Detect which cell encompasses the target text, then output its [X, Y] center coordinate. 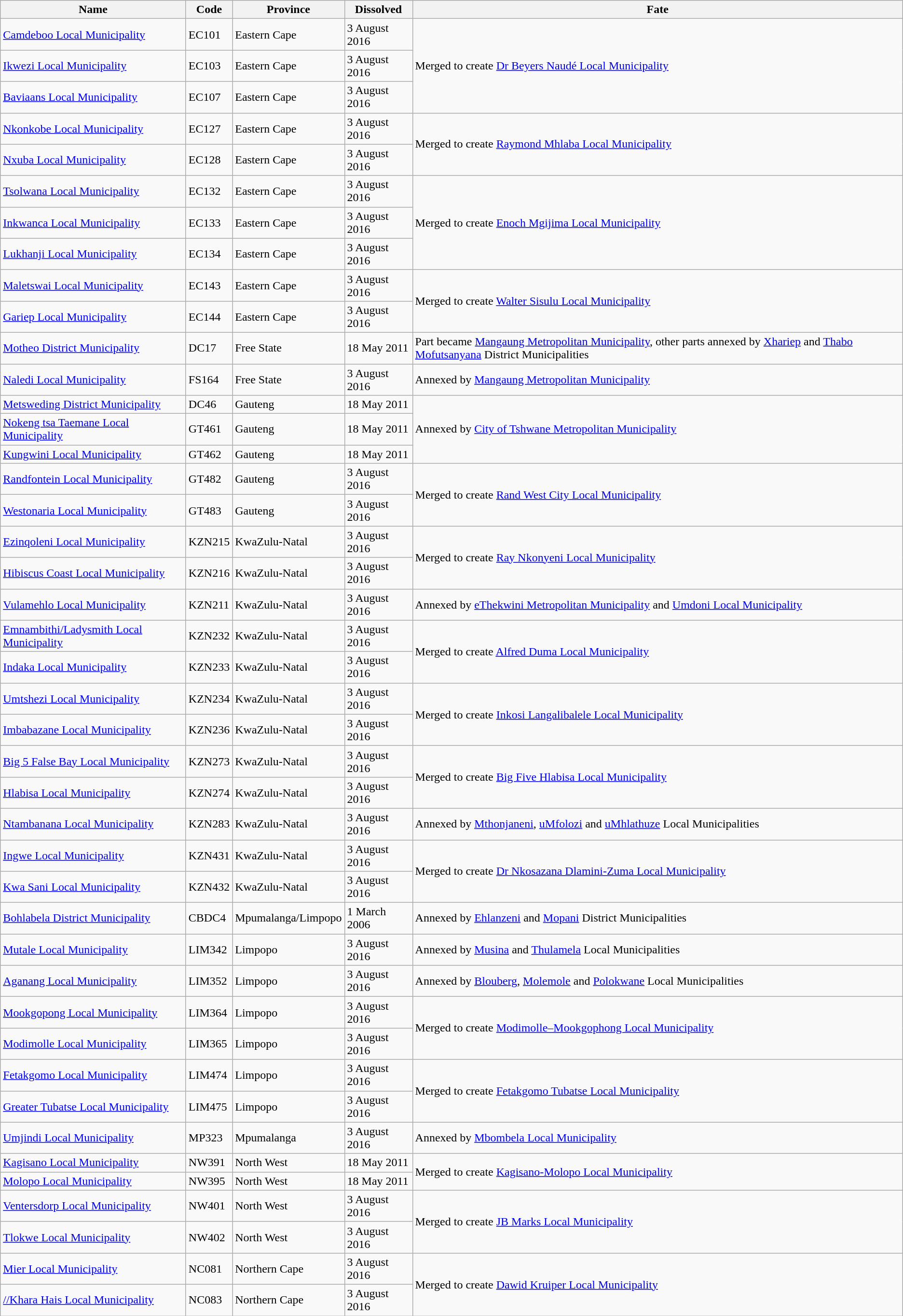
Baviaans Local Municipality [94, 97]
Emnambithi/Ladysmith Local Municipality [94, 636]
Mookgopong Local Municipality [94, 1013]
EC103 [209, 66]
Merged to create Walter Sisulu Local Municipality [657, 301]
Fetakgomo Local Municipality [94, 1075]
Merged to create Big Five Hlabisa Local Municipality [657, 777]
Merged to create Raymond Mhlaba Local Municipality [657, 144]
Fate [657, 10]
GT482 [209, 479]
Merged to create Dr Beyers Naudé Local Municipality [657, 66]
KZN211 [209, 605]
NC083 [209, 1300]
Merged to create Rand West City Local Municipality [657, 495]
Metsweding District Municipality [94, 405]
Merged to create Alfred Duma Local Municipality [657, 651]
Modimolle Local Municipality [94, 1044]
Annexed by City of Tshwane Metropolitan Municipality [657, 429]
Ventersdorp Local Municipality [94, 1206]
Nxuba Local Municipality [94, 160]
KZN233 [209, 667]
Ingwe Local Municipality [94, 855]
KZN283 [209, 824]
KZN432 [209, 887]
NW402 [209, 1237]
Maletswai Local Municipality [94, 285]
NW395 [209, 1181]
DC17 [209, 348]
LIM342 [209, 950]
Merged to create Modimolle–Mookgophong Local Municipality [657, 1028]
Ezinqoleni Local Municipality [94, 542]
Merged to create Dawid Kruiper Local Municipality [657, 1284]
KZN431 [209, 855]
Nokeng tsa Taemane Local Municipality [94, 429]
Code [209, 10]
Mpumalanga [288, 1138]
GT461 [209, 429]
EC101 [209, 35]
EC127 [209, 128]
KZN234 [209, 698]
Naledi Local Municipality [94, 379]
Greater Tubatse Local Municipality [94, 1106]
DC46 [209, 405]
EC107 [209, 97]
KZN215 [209, 542]
KZN232 [209, 636]
Tlokwe Local Municipality [94, 1237]
Annexed by Ehlanzeni and Mopani District Municipalities [657, 918]
LIM475 [209, 1106]
KZN216 [209, 573]
MP323 [209, 1138]
Part became Mangaung Metropolitan Municipality, other parts annexed by Xhariep and Thabo Mofutsanyana District Municipalities [657, 348]
1 March 2006 [378, 918]
Annexed by Mbombela Local Municipality [657, 1138]
Imbabazane Local Municipality [94, 730]
Randfontein Local Municipality [94, 479]
Inkwanca Local Municipality [94, 223]
Annexed by Blouberg, Molemole and Polokwane Local Municipalities [657, 981]
KZN236 [209, 730]
Mpumalanga/Limpopo [288, 918]
Tsolwana Local Municipality [94, 191]
Lukhanji Local Municipality [94, 254]
GT462 [209, 454]
Annexed by eThekwini Metropolitan Municipality and Umdoni Local Municipality [657, 605]
Mutale Local Municipality [94, 950]
LIM352 [209, 981]
FS164 [209, 379]
Dissolved [378, 10]
KZN274 [209, 793]
NW391 [209, 1163]
Ntambanana Local Municipality [94, 824]
Big 5 False Bay Local Municipality [94, 761]
Name [94, 10]
Umjindi Local Municipality [94, 1138]
Aganang Local Municipality [94, 981]
NW401 [209, 1206]
//Khara Hais Local Municipality [94, 1300]
Annexed by Mangaung Metropolitan Municipality [657, 379]
Vulamehlo Local Municipality [94, 605]
LIM365 [209, 1044]
Mier Local Municipality [94, 1268]
EC128 [209, 160]
LIM474 [209, 1075]
Bohlabela District Municipality [94, 918]
Merged to create Dr Nkosazana Dlamini-Zuma Local Municipality [657, 871]
Motheo District Municipality [94, 348]
Kungwini Local Municipality [94, 454]
EC132 [209, 191]
KZN273 [209, 761]
Nkonkobe Local Municipality [94, 128]
Westonaria Local Municipality [94, 510]
Merged to create Kagisano-Molopo Local Municipality [657, 1172]
Indaka Local Municipality [94, 667]
CBDC4 [209, 918]
Umtshezi Local Municipality [94, 698]
Merged to create Enoch Mgijima Local Municipality [657, 223]
LIM364 [209, 1013]
Merged to create Fetakgomo Tubatse Local Municipality [657, 1091]
Kwa Sani Local Municipality [94, 887]
Camdeboo Local Municipality [94, 35]
EC134 [209, 254]
Merged to create Inkosi Langalibalele Local Municipality [657, 714]
EC143 [209, 285]
Merged to create JB Marks Local Municipality [657, 1221]
Merged to create Ray Nkonyeni Local Municipality [657, 557]
EC144 [209, 316]
NC081 [209, 1268]
Province [288, 10]
EC133 [209, 223]
Ikwezi Local Municipality [94, 66]
Hlabisa Local Municipality [94, 793]
Gariep Local Municipality [94, 316]
GT483 [209, 510]
Hibiscus Coast Local Municipality [94, 573]
Annexed by Musina and Thulamela Local Municipalities [657, 950]
Annexed by Mthonjaneni, uMfolozi and uMhlathuze Local Municipalities [657, 824]
Molopo Local Municipality [94, 1181]
Kagisano Local Municipality [94, 1163]
